Identify which cell holds the provided text, then report its [X, Y] central coordinate. 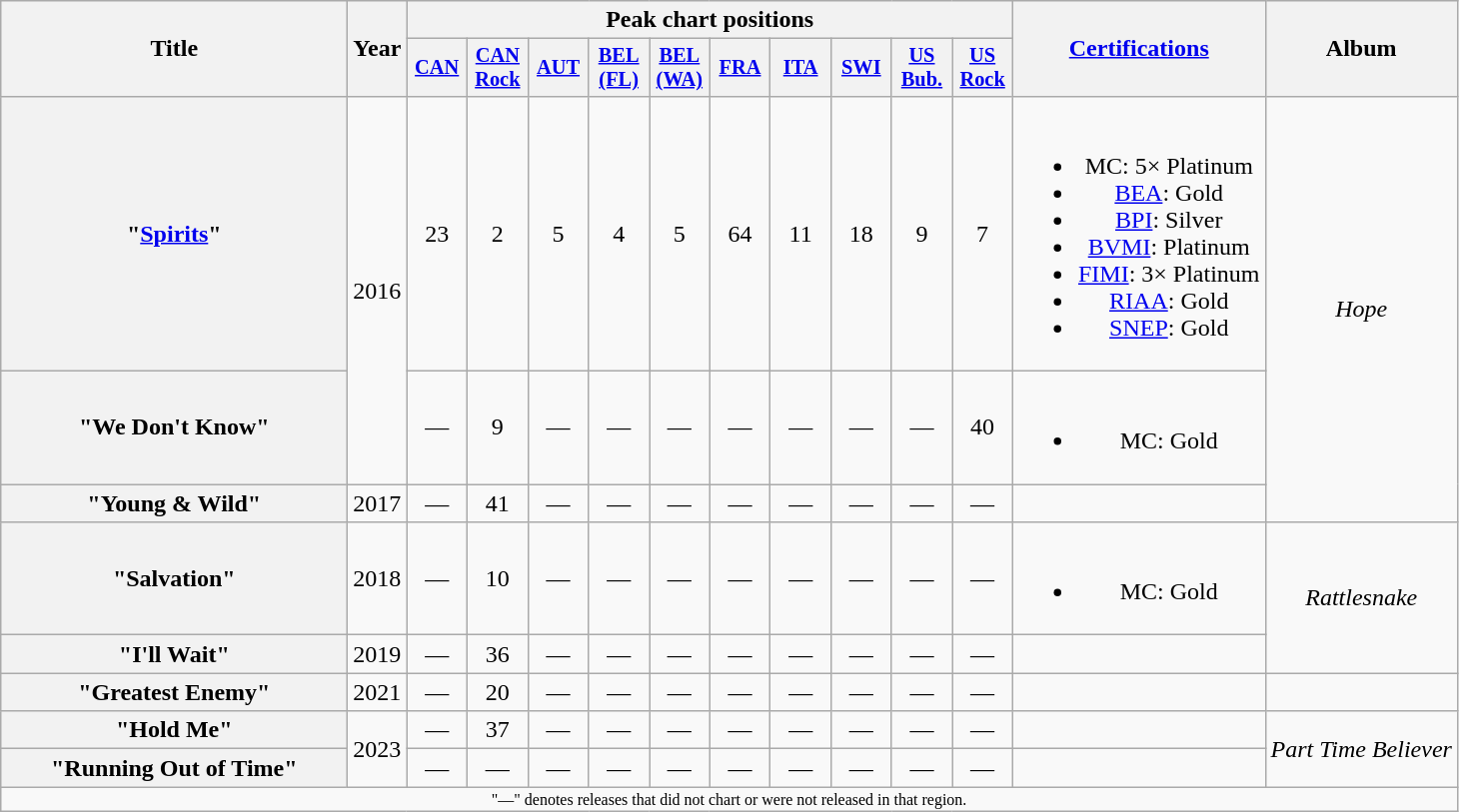
Title [174, 49]
23 [438, 234]
MC: 5× PlatinumBEA: GoldBPI: SilverBVMI: PlatinumFIMI: 3× PlatinumRIAA: GoldSNEP: Gold [1139, 234]
FRA [739, 68]
2017 [378, 503]
"Hold Me" [174, 730]
Part Time Believer [1361, 749]
2018 [378, 579]
"Young & Wild" [174, 503]
"Running Out of Time" [174, 768]
2023 [378, 749]
2016 [378, 290]
37 [498, 730]
"—" denotes releases that did not chart or were not released in that region. [729, 799]
"I'll Wait" [174, 654]
2019 [378, 654]
BEL(FL) [620, 68]
18 [861, 234]
10 [498, 579]
Year [378, 49]
36 [498, 654]
Certifications [1139, 49]
Album [1361, 49]
64 [739, 234]
2021 [378, 692]
ITA [801, 68]
"We Don't Know" [174, 427]
11 [801, 234]
USRock [983, 68]
AUT [558, 68]
CANRock [498, 68]
Rattlesnake [1361, 597]
SWI [861, 68]
USBub. [921, 68]
"Spirits" [174, 234]
"Salvation" [174, 579]
CAN [438, 68]
Peak chart positions [710, 20]
7 [983, 234]
"Greatest Enemy" [174, 692]
Hope [1361, 309]
20 [498, 692]
BEL(WA) [680, 68]
41 [498, 503]
40 [983, 427]
2 [498, 234]
4 [620, 234]
